Determine the [X, Y] coordinate at the center of the cell enclosing the given text.  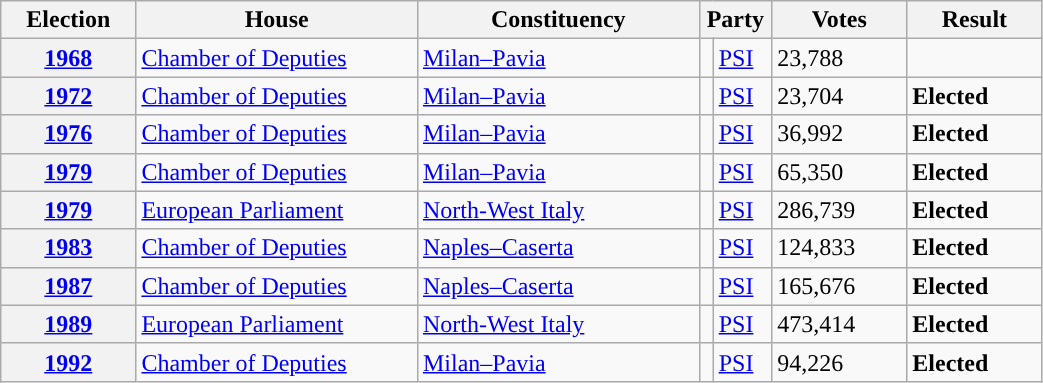
Votes [840, 20]
Constituency [558, 20]
1983 [68, 248]
1989 [68, 324]
473,414 [840, 324]
Party [736, 20]
Election [68, 20]
23,704 [840, 96]
94,226 [840, 362]
23,788 [840, 58]
1968 [68, 58]
1992 [68, 362]
1972 [68, 96]
1976 [68, 134]
65,350 [840, 172]
1987 [68, 286]
165,676 [840, 286]
House [277, 20]
286,739 [840, 210]
124,833 [840, 248]
Result [974, 20]
36,992 [840, 134]
